Extract the (x, y) coordinate from the center of the cell holding the provided text.  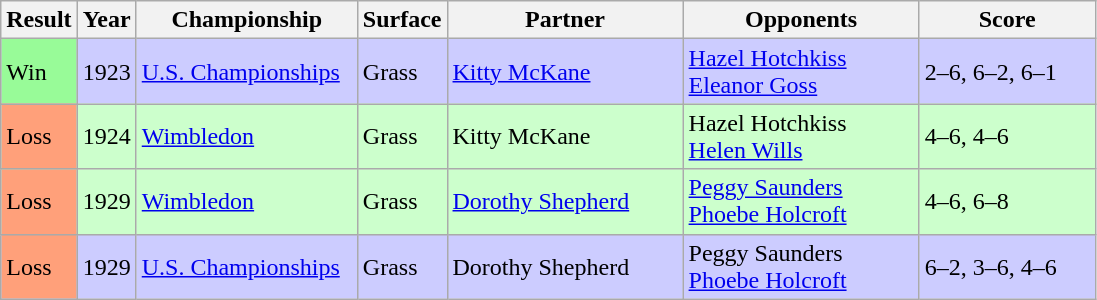
Championship (246, 20)
Win (39, 72)
Result (39, 20)
4–6, 4–6 (1007, 136)
Hazel Hotchkiss Helen Wills (801, 136)
4–6, 6–8 (1007, 202)
Partner (565, 20)
Year (106, 20)
1923 (106, 72)
Score (1007, 20)
1924 (106, 136)
Hazel Hotchkiss Eleanor Goss (801, 72)
2–6, 6–2, 6–1 (1007, 72)
Surface (402, 20)
6–2, 3–6, 4–6 (1007, 266)
Opponents (801, 20)
